Find where the given text appears and provide that cell's center as (x, y) coordinate. 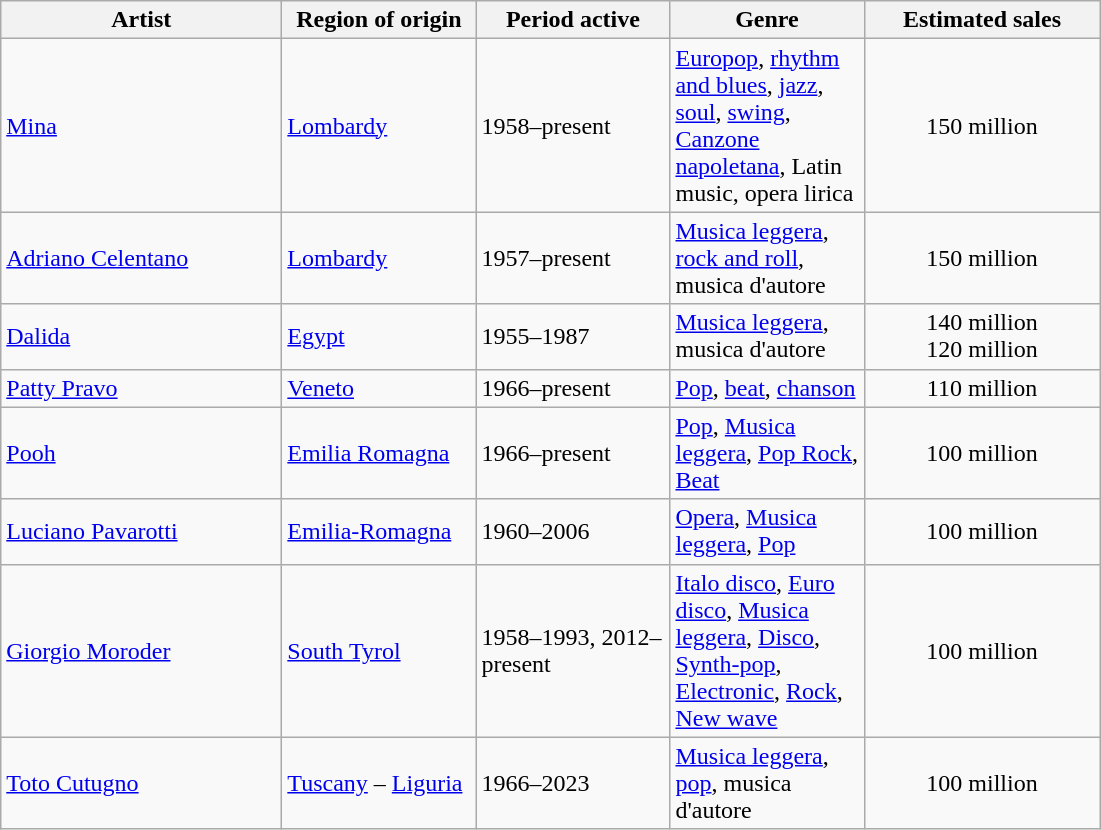
Veneto (379, 388)
South Tyrol (379, 650)
Musica leggera, pop, musica d'autore (767, 783)
1955–1987 (573, 336)
110 million (982, 388)
Musica leggera, rock and roll, musica d'autore (767, 258)
1958–1993, 2012–present (573, 650)
Giorgio Moroder (142, 650)
Mina (142, 126)
Pooh (142, 453)
1957–present (573, 258)
Europop, rhythm and blues, jazz, soul, swing, Canzone napoletana, Latin music, opera lirica (767, 126)
1960–2006 (573, 532)
Egypt (379, 336)
Luciano Pavarotti (142, 532)
Tuscany – Liguria (379, 783)
Genre (767, 20)
Patty Pravo (142, 388)
Period active (573, 20)
Emilia Romagna (379, 453)
Toto Cutugno (142, 783)
Musica leggera, musica d'autore (767, 336)
1966–2023 (573, 783)
Region of origin (379, 20)
140 million120 million (982, 336)
Artist (142, 20)
Emilia-Romagna (379, 532)
Adriano Celentano (142, 258)
Italo disco, Euro disco, Musica leggera, Disco, Synth-pop, Electronic, Rock, New wave (767, 650)
1958–present (573, 126)
Pop, Musica leggera, Pop Rock, Beat (767, 453)
Estimated sales (982, 20)
Dalida (142, 336)
Opera, Musica leggera, Pop (767, 532)
Pop, beat, chanson (767, 388)
